Capture the cell that displays the provided text and extract its [x, y] central coordinate. 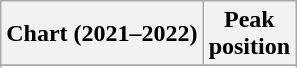
Chart (2021–2022) [102, 34]
Peakposition [249, 34]
